For the text-containing cell, return its midpoint in (x, y) coordinate format. 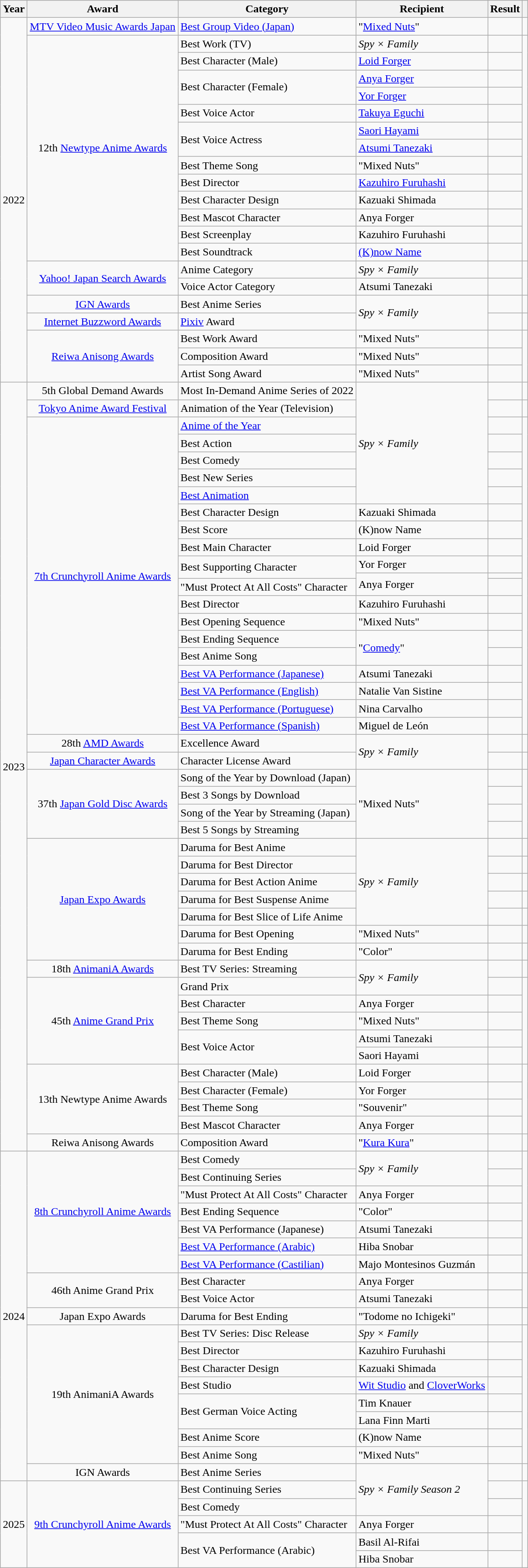
Best Action (267, 443)
Tokyo Anime Award Festival (103, 408)
18th AnimaniA Awards (103, 969)
Anime of the Year (267, 426)
Best TV Series: Streaming (267, 969)
Daruma for Best Anime (267, 847)
2023 (14, 767)
Lana Finn Marti (422, 1420)
Daruma for Best Director (267, 865)
Best 3 Songs by Download (267, 795)
"Kura Kura" (422, 1142)
28th AMD Awards (103, 743)
Grand Prix (267, 986)
Best Score (267, 530)
Character License Award (267, 760)
Pixiv Award (267, 322)
37th Japan Gold Disc Awards (103, 804)
12th Newtype Anime Awards (103, 148)
13th Newtype Anime Awards (103, 1099)
Daruma for Best Action Anime (267, 882)
Category (267, 9)
46th Anime Grand Prix (103, 1290)
Best Main Character (267, 547)
Best Work (TV) (267, 44)
Best German Voice Acting (267, 1412)
Song of the Year by Streaming (Japan) (267, 813)
Excellence Award (267, 743)
Best VA Performance (Castilian) (267, 1264)
Best Soundtrack (267, 252)
Best VA Performance (Spanish) (267, 726)
Takuya Eguchi (422, 113)
Daruma for Best Suspense Anime (267, 899)
"Todome no Ichigeki" (422, 1316)
Best TV Series: Disc Release (267, 1334)
5th Global Demand Awards (103, 391)
Best Screenplay (267, 235)
"Comedy" (422, 648)
Internet Buzzword Awards (103, 322)
2024 (14, 1316)
Best Animation (267, 495)
Miguel de León (422, 726)
Best Supporting Character (267, 567)
Artist Song Award (267, 374)
Voice Actor Category (267, 287)
Daruma for Best Slice of Life Anime (267, 917)
Natalie Van Sistine (422, 691)
2022 (14, 200)
Spy × Family Season 2 (422, 1490)
Best Anime Score (267, 1438)
Best Voice Actress (267, 139)
Song of the Year by Download (Japan) (267, 778)
Recipient (422, 9)
Best Studio (267, 1386)
Most In-Demand Anime Series of 2022 (267, 391)
Japan Character Awards (103, 760)
Anime Category (267, 270)
MTV Video Music Awards Japan (103, 26)
9th Crunchyroll Anime Awards (103, 1524)
8th Crunchyroll Anime Awards (103, 1212)
45th Anime Grand Prix (103, 1021)
Best New Series (267, 478)
Nina Carvalho (422, 708)
"Souvenir" (422, 1108)
Majo Montesinos Guzmán (422, 1264)
Best Work Award (267, 339)
Daruma for Best Opening (267, 934)
Best Opening Sequence (267, 622)
Best VA Performance (Portuguese) (267, 708)
Wit Studio and CloverWorks (422, 1386)
Award (103, 9)
2025 (14, 1524)
Best 5 Songs by Streaming (267, 830)
Yahoo! Japan Search Awards (103, 278)
Best VA Performance (English) (267, 691)
Year (14, 9)
Best Group Video (Japan) (267, 26)
19th AnimaniA Awards (103, 1394)
Tim Knauer (422, 1403)
Animation of the Year (Television) (267, 408)
7th Crunchyroll Anime Awards (103, 576)
Basil Al-Rifai (422, 1542)
Result (505, 9)
